Capture the cell that displays the provided text and extract its [X, Y] central coordinate. 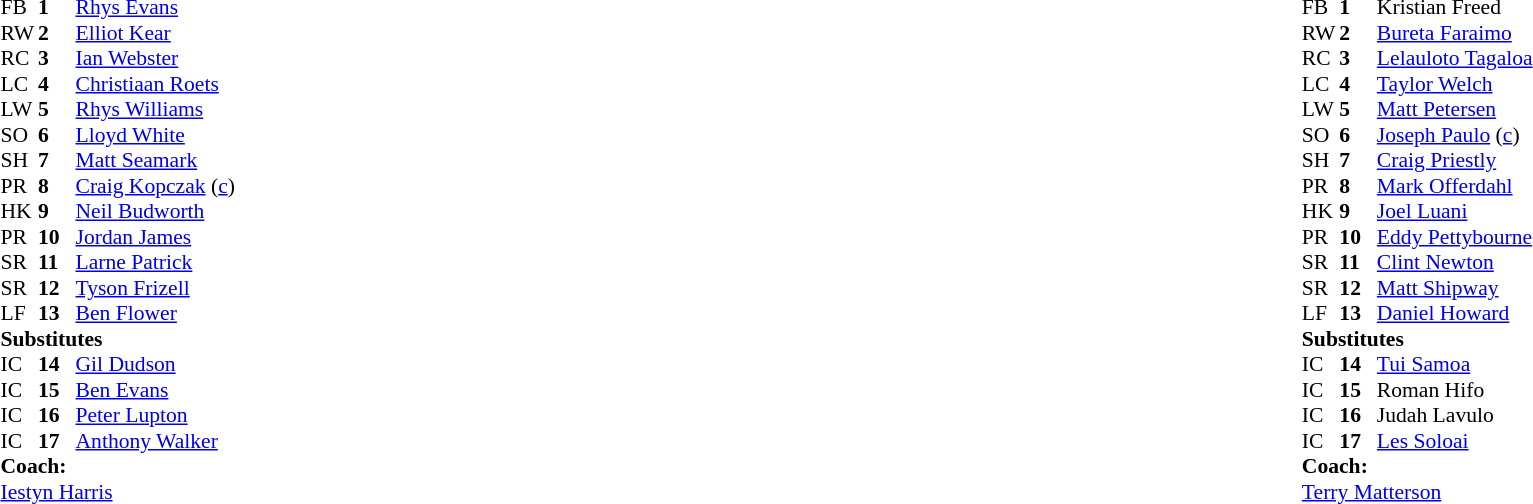
Larne Patrick [156, 263]
Tyson Frizell [156, 288]
Bureta Faraimo [1455, 33]
Craig Kopczak (c) [156, 186]
Eddy Pettybourne [1455, 237]
Tui Samoa [1455, 365]
Joel Luani [1455, 211]
Matt Seamark [156, 161]
Daniel Howard [1455, 313]
Matt Shipway [1455, 288]
Christiaan Roets [156, 84]
Ben Evans [156, 390]
Lloyd White [156, 135]
Roman Hifo [1455, 390]
Judah Lavulo [1455, 415]
Peter Lupton [156, 415]
Les Soloai [1455, 441]
Rhys Williams [156, 109]
Lelauloto Tagaloa [1455, 59]
Elliot Kear [156, 33]
Gil Dudson [156, 365]
Joseph Paulo (c) [1455, 135]
Clint Newton [1455, 263]
Craig Priestly [1455, 161]
Ben Flower [156, 313]
Mark Offerdahl [1455, 186]
Jordan James [156, 237]
Anthony Walker [156, 441]
Ian Webster [156, 59]
Matt Petersen [1455, 109]
Neil Budworth [156, 211]
Taylor Welch [1455, 84]
